Determine the [X, Y] coordinate at the center of the cell enclosing the given text.  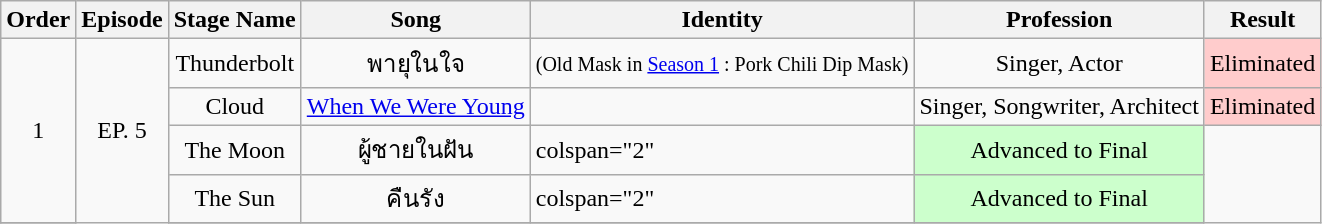
Order [38, 20]
(Old Mask in Season 1 : Pork Chili Dip Mask) [722, 64]
Stage Name [234, 20]
คืนรัง [416, 198]
Result [1262, 20]
พายุในใจ [416, 64]
EP. 5 [122, 131]
1 [38, 131]
Cloud [234, 106]
When We Were Young [416, 106]
Singer, Songwriter, Architect [1059, 106]
Identity [722, 20]
ผู้ชายในฝัน [416, 150]
Singer, Actor [1059, 64]
The Moon [234, 150]
Song [416, 20]
Episode [122, 20]
Profession [1059, 20]
Thunderbolt [234, 64]
The Sun [234, 198]
